For the text-containing cell, return its midpoint in [X, Y] coordinate format. 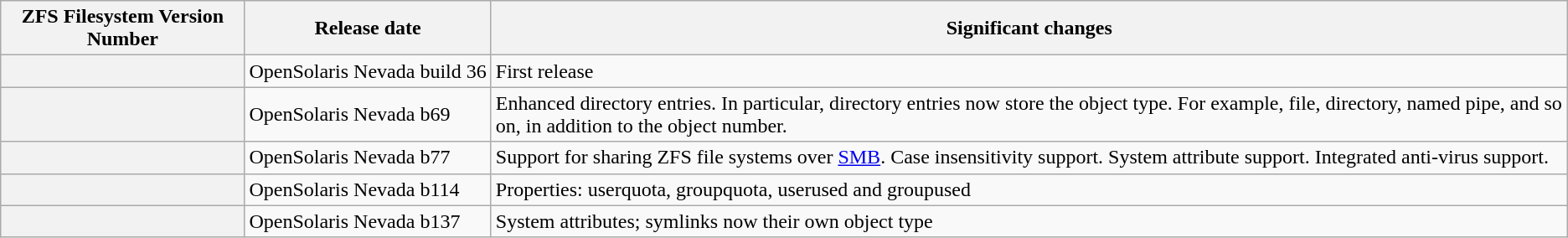
Significant changes [1029, 28]
OpenSolaris Nevada b114 [368, 189]
OpenSolaris Nevada b137 [368, 221]
OpenSolaris Nevada b69 [368, 114]
OpenSolaris Nevada b77 [368, 158]
Properties: userquota, groupquota, userused and groupused [1029, 189]
Release date [368, 28]
System attributes; symlinks now their own object type [1029, 221]
Support for sharing ZFS file systems over SMB. Case insensitivity support. System attribute support. Integrated anti-virus support. [1029, 158]
OpenSolaris Nevada build 36 [368, 71]
ZFS Filesystem Version Number [122, 28]
First release [1029, 71]
